Output the (X, Y) coordinate of the center of the cell containing the given text.  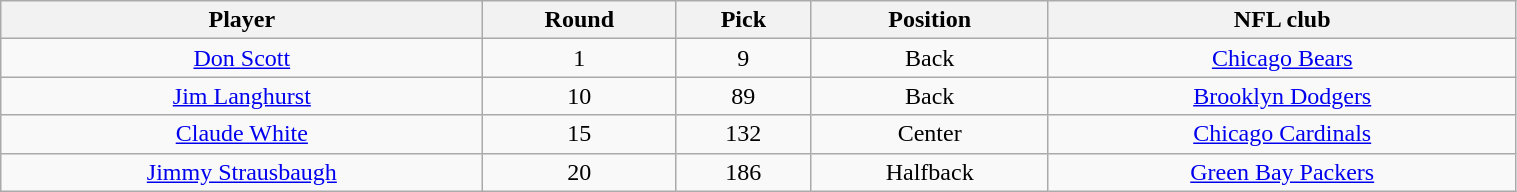
20 (580, 172)
Green Bay Packers (1282, 172)
1 (580, 58)
Claude White (242, 134)
Jim Langhurst (242, 96)
89 (744, 96)
Halfback (930, 172)
132 (744, 134)
186 (744, 172)
10 (580, 96)
Don Scott (242, 58)
Round (580, 20)
9 (744, 58)
Chicago Cardinals (1282, 134)
NFL club (1282, 20)
Center (930, 134)
Player (242, 20)
Brooklyn Dodgers (1282, 96)
15 (580, 134)
Chicago Bears (1282, 58)
Jimmy Strausbaugh (242, 172)
Position (930, 20)
Pick (744, 20)
